Pinpoint the cell where the given text exists, returning its [x, y] midpoint coordinate. 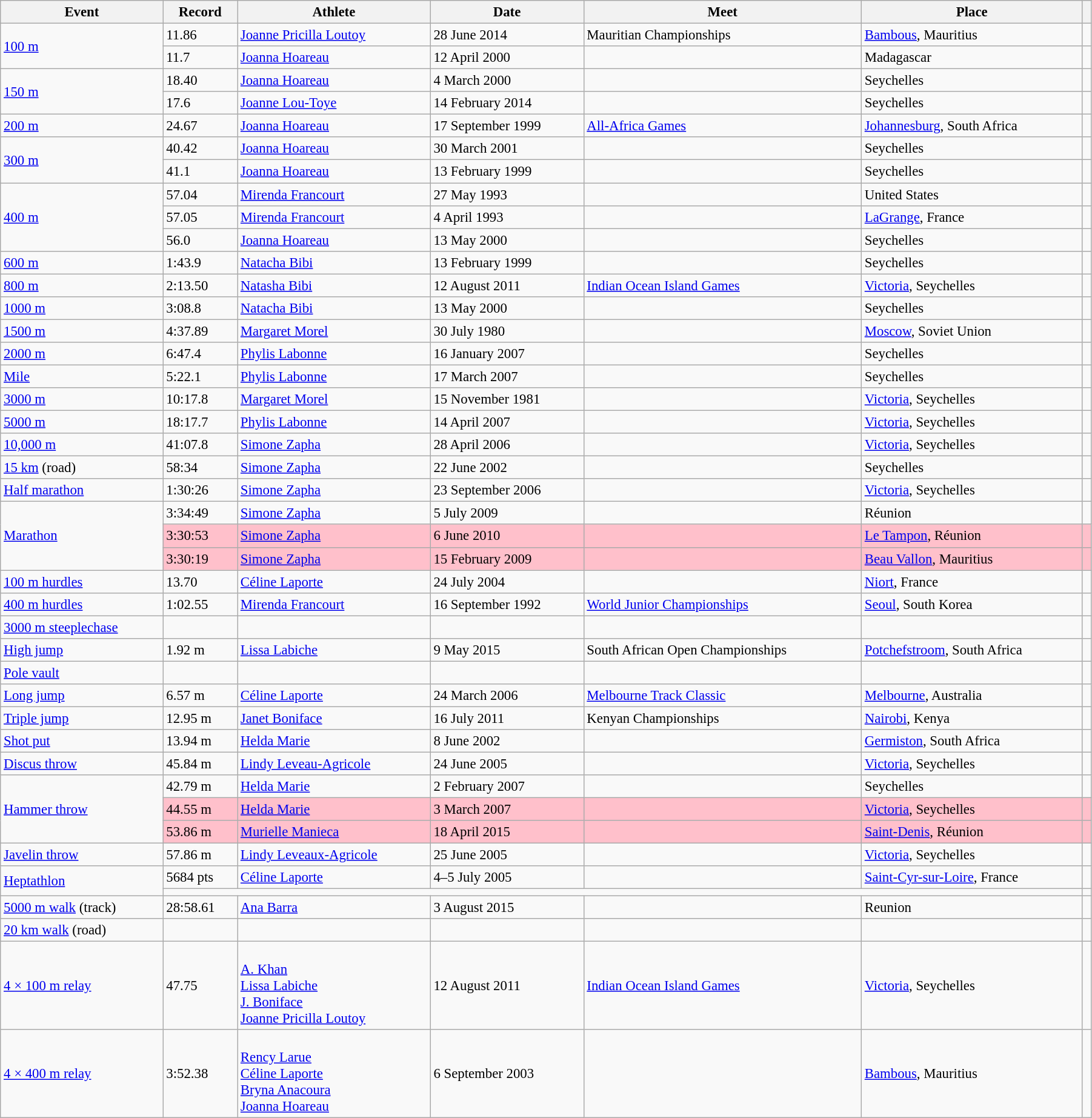
6:47.4 [200, 354]
2 February 2007 [507, 787]
17.6 [200, 103]
1500 m [82, 331]
All-Africa Games [722, 126]
600 m [82, 262]
6 September 2003 [507, 1073]
Place [972, 12]
16 July 2011 [507, 718]
2000 m [82, 354]
300 m [82, 160]
4 March 2000 [507, 81]
16 January 2007 [507, 354]
9 May 2015 [507, 650]
A. KhanLissa LabicheJ. BonifaceJoanne Pricilla Loutoy [335, 985]
17 March 2007 [507, 376]
Melbourne Track Classic [722, 696]
Javelin throw [82, 855]
3000 m [82, 399]
15 November 1981 [507, 399]
10:17.8 [200, 399]
53.86 m [200, 832]
Johannesburg, South Africa [972, 126]
Hammer throw [82, 810]
3:30:53 [200, 536]
40.42 [200, 148]
24 July 2004 [507, 582]
6.57 m [200, 696]
18:17.7 [200, 422]
12 April 2000 [507, 58]
Mile [82, 376]
57.05 [200, 217]
47.75 [200, 985]
Date [507, 12]
57.04 [200, 195]
5:22.1 [200, 376]
20 km walk (road) [82, 930]
14 April 2007 [507, 422]
Nairobi, Kenya [972, 718]
Lissa Labiche [335, 650]
6 June 2010 [507, 536]
800 m [82, 285]
3 August 2015 [507, 907]
Melbourne, Australia [972, 696]
1:30:26 [200, 490]
Discus throw [82, 764]
Réunion [972, 513]
18.40 [200, 81]
17 September 1999 [507, 126]
100 m hurdles [82, 582]
Pole vault [82, 673]
Triple jump [82, 718]
3:34:49 [200, 513]
Saint-Cyr-sur-Loire, France [972, 878]
Meet [722, 12]
Heptathlon [82, 881]
16 September 1992 [507, 604]
Shot put [82, 741]
4 × 100 m relay [82, 985]
24 June 2005 [507, 764]
58:34 [200, 468]
1:43.9 [200, 262]
41.1 [200, 171]
Moscow, Soviet Union [972, 331]
Rency LarueCéline LaporteBryna AnacouraJoanna Hoareau [335, 1073]
100 m [82, 46]
Mauritian Championships [722, 35]
Joanne Pricilla Loutoy [335, 35]
45.84 m [200, 764]
Lindy Leveau-Agricole [335, 764]
United States [972, 195]
Record [200, 12]
23 September 2006 [507, 490]
24 March 2006 [507, 696]
10,000 m [82, 445]
56.0 [200, 240]
Beau Vallon, Mauritius [972, 559]
30 July 1980 [507, 331]
Ana Barra [335, 907]
World Junior Championships [722, 604]
5 July 2009 [507, 513]
44.55 m [200, 810]
42.79 m [200, 787]
High jump [82, 650]
200 m [82, 126]
Potchefstroom, South Africa [972, 650]
22 June 2002 [507, 468]
4–5 July 2005 [507, 878]
28:58.61 [200, 907]
3:30:19 [200, 559]
28 April 2006 [507, 445]
13.70 [200, 582]
3:52.38 [200, 1073]
Joanne Lou-Toye [335, 103]
Germiston, South Africa [972, 741]
Lindy Leveaux-Agricole [335, 855]
Madagascar [972, 58]
Murielle Manieca [335, 832]
2:13.50 [200, 285]
5000 m walk (track) [82, 907]
8 June 2002 [507, 741]
Le Tampon, Réunion [972, 536]
12.95 m [200, 718]
11.86 [200, 35]
24.67 [200, 126]
150 m [82, 92]
41:07.8 [200, 445]
1000 m [82, 308]
Event [82, 12]
400 m hurdles [82, 604]
Janet Boniface [335, 718]
27 May 1993 [507, 195]
4 April 1993 [507, 217]
Kenyan Championships [722, 718]
Half marathon [82, 490]
Saint-Denis, Réunion [972, 832]
14 February 2014 [507, 103]
5684 pts [200, 878]
4 × 400 m relay [82, 1073]
25 June 2005 [507, 855]
15 km (road) [82, 468]
15 February 2009 [507, 559]
South African Open Championships [722, 650]
LaGrange, France [972, 217]
Marathon [82, 536]
400 m [82, 217]
28 June 2014 [507, 35]
Reunion [972, 907]
1:02.55 [200, 604]
3000 m steeplechase [82, 627]
3 March 2007 [507, 810]
5000 m [82, 422]
13.94 m [200, 741]
1.92 m [200, 650]
4:37.89 [200, 331]
Niort, France [972, 582]
Natasha Bibi [335, 285]
Seoul, South Korea [972, 604]
30 March 2001 [507, 148]
11.7 [200, 58]
57.86 m [200, 855]
3:08.8 [200, 308]
Long jump [82, 696]
18 April 2015 [507, 832]
Athlete [335, 12]
